Return the [x, y] coordinate for the center point of the cell that contains the specified text.  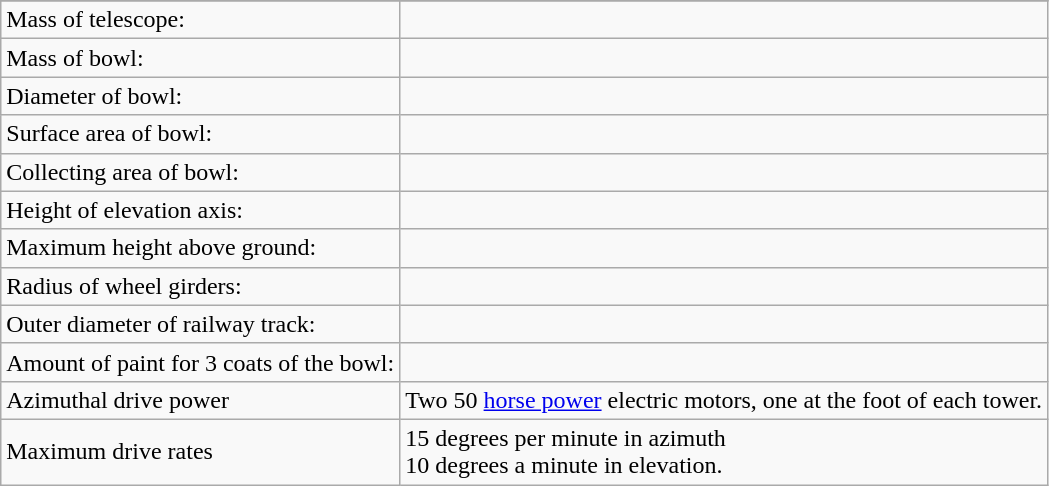
Azimuthal drive power [200, 400]
Maximum drive rates [200, 452]
15 degrees per minute in azimuth10 degrees a minute in elevation. [724, 452]
Amount of paint for 3 coats of the bowl: [200, 362]
Radius of wheel girders: [200, 286]
Diameter of bowl: [200, 96]
Mass of bowl: [200, 58]
Mass of telescope: [200, 20]
Height of elevation axis: [200, 210]
Outer diameter of railway track: [200, 324]
Collecting area of bowl: [200, 172]
Two 50 horse power electric motors, one at the foot of each tower. [724, 400]
Surface area of bowl: [200, 134]
Maximum height above ground: [200, 248]
